Detect which cell encompasses the target text, then output its (X, Y) center coordinate. 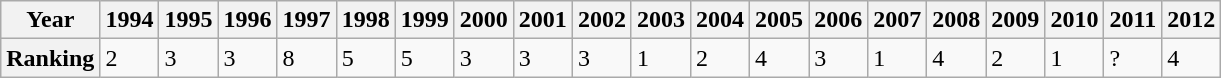
1994 (130, 20)
? (1133, 58)
2002 (602, 20)
1995 (188, 20)
1997 (306, 20)
1998 (366, 20)
2008 (956, 20)
2000 (484, 20)
2004 (720, 20)
2006 (838, 20)
8 (306, 58)
1999 (424, 20)
2007 (898, 20)
2012 (1192, 20)
2011 (1133, 20)
2010 (1074, 20)
Year (50, 20)
2005 (780, 20)
1996 (248, 20)
2001 (542, 20)
2009 (1016, 20)
2003 (660, 20)
Ranking (50, 58)
